Pinpoint the cell where the given text exists, returning its [X, Y] midpoint coordinate. 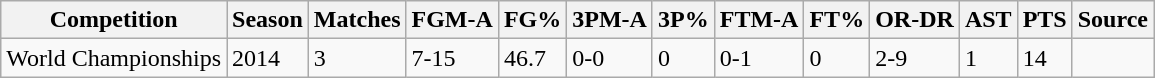
2014 [268, 58]
3 [357, 58]
Competition [114, 20]
Source [1112, 20]
7-15 [452, 58]
0-1 [759, 58]
PTS [1044, 20]
2-9 [915, 58]
1 [988, 58]
FTM-A [759, 20]
FGM-A [452, 20]
Season [268, 20]
0-0 [610, 58]
3PM-A [610, 20]
3P% [683, 20]
FT% [837, 20]
AST [988, 20]
World Championships [114, 58]
OR-DR [915, 20]
14 [1044, 58]
46.7 [532, 58]
Matches [357, 20]
FG% [532, 20]
